Capture the cell that displays the provided text and extract its [X, Y] central coordinate. 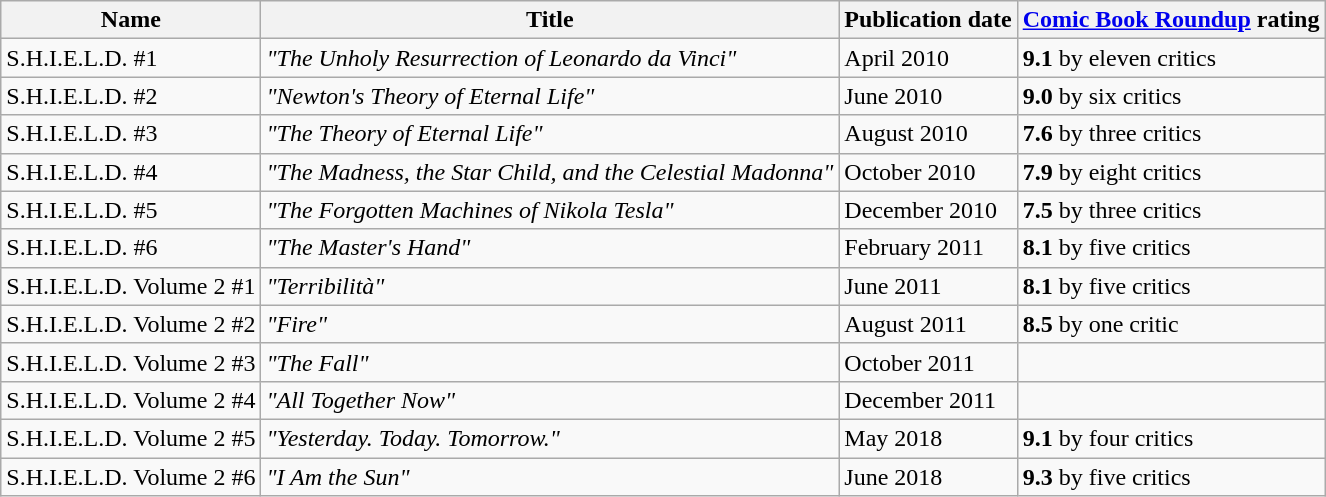
June 2011 [928, 286]
"The Unholy Resurrection of Leonardo da Vinci" [550, 58]
S.H.I.E.L.D. #4 [131, 172]
8.5 by one critic [1171, 324]
S.H.I.E.L.D. #1 [131, 58]
S.H.I.E.L.D. Volume 2 #2 [131, 324]
9.1 by four critics [1171, 438]
S.H.I.E.L.D. Volume 2 #3 [131, 362]
"Fire" [550, 324]
"Newton's Theory of Eternal Life" [550, 96]
"The Master's Hand" [550, 248]
June 2010 [928, 96]
9.3 by five critics [1171, 477]
Publication date [928, 20]
April 2010 [928, 58]
December 2011 [928, 400]
7.9 by eight critics [1171, 172]
June 2018 [928, 477]
"The Madness, the Star Child, and the Celestial Madonna" [550, 172]
S.H.I.E.L.D. #5 [131, 210]
October 2010 [928, 172]
"Terribilità" [550, 286]
Comic Book Roundup rating [1171, 20]
"The Forgotten Machines of Nikola Tesla" [550, 210]
S.H.I.E.L.D. #3 [131, 134]
"All Together Now" [550, 400]
December 2010 [928, 210]
S.H.I.E.L.D. Volume 2 #5 [131, 438]
Name [131, 20]
S.H.I.E.L.D. #2 [131, 96]
August 2010 [928, 134]
October 2011 [928, 362]
9.0 by six critics [1171, 96]
"Yesterday. Today. Tomorrow." [550, 438]
S.H.I.E.L.D. Volume 2 #1 [131, 286]
"I Am the Sun" [550, 477]
S.H.I.E.L.D. Volume 2 #6 [131, 477]
"The Theory of Eternal Life" [550, 134]
9.1 by eleven critics [1171, 58]
August 2011 [928, 324]
7.5 by three critics [1171, 210]
7.6 by three critics [1171, 134]
S.H.I.E.L.D. Volume 2 #4 [131, 400]
May 2018 [928, 438]
Title [550, 20]
"The Fall" [550, 362]
February 2011 [928, 248]
S.H.I.E.L.D. #6 [131, 248]
